From the cell containing the given text, extract its center point as (X, Y) coordinate. 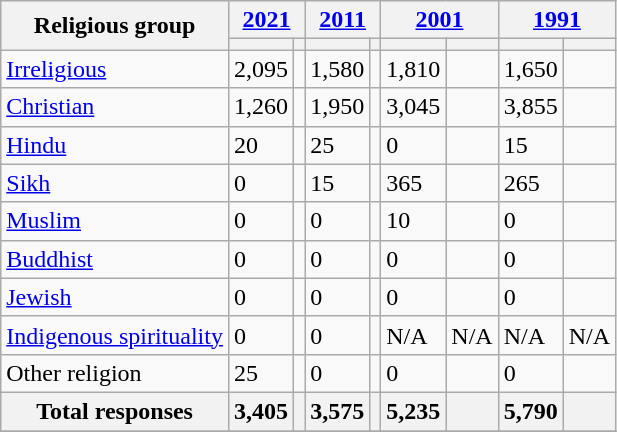
Buddhist (115, 259)
265 (530, 183)
10 (414, 221)
1,810 (414, 69)
2,095 (260, 69)
Total responses (115, 411)
5,235 (414, 411)
5,790 (530, 411)
1,260 (260, 107)
20 (260, 145)
Hindu (115, 145)
3,855 (530, 107)
Sikh (115, 183)
Other religion (115, 373)
1991 (556, 20)
Christian (115, 107)
2001 (440, 20)
Irreligious (115, 69)
3,045 (414, 107)
1,580 (338, 69)
3,405 (260, 411)
Religious group (115, 26)
1,650 (530, 69)
2011 (343, 20)
Indigenous spirituality (115, 335)
2021 (266, 20)
1,950 (338, 107)
Muslim (115, 221)
365 (414, 183)
Jewish (115, 297)
3,575 (338, 411)
